Detect which cell encompasses the target text, then output its (X, Y) center coordinate. 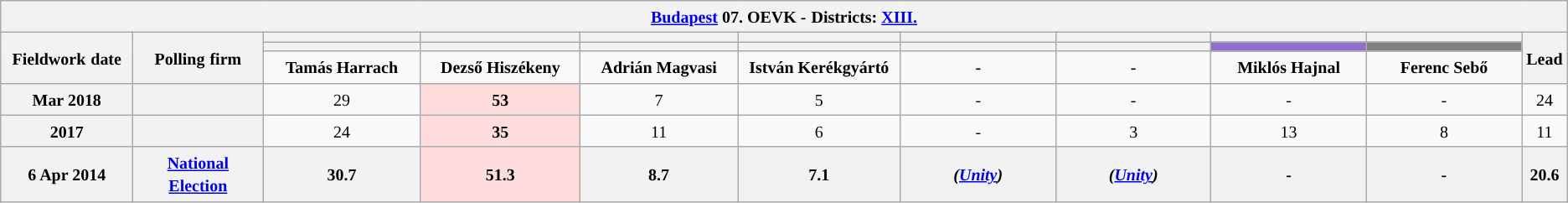
5 (819, 99)
2017 (67, 131)
Dezső Hiszékeny (501, 67)
Budapest 07. OEVK - Districts: XIII. (784, 17)
13 (1288, 131)
István Kerékgyártó (819, 67)
Fieldwork date (67, 58)
3 (1132, 131)
National Election (198, 174)
7.1 (819, 174)
6 (819, 131)
Ferenc Sebő (1444, 67)
53 (501, 99)
Polling firm (198, 58)
20.6 (1545, 174)
30.7 (342, 174)
Tamás Harrach (342, 67)
Lead (1545, 58)
8.7 (659, 174)
7 (659, 99)
8 (1444, 131)
51.3 (501, 174)
29 (342, 99)
Miklós Hajnal (1288, 67)
Mar 2018 (67, 99)
6 Apr 2014 (67, 174)
Adrián Magvasi (659, 67)
35 (501, 131)
